For the text-containing cell, return its midpoint in (x, y) coordinate format. 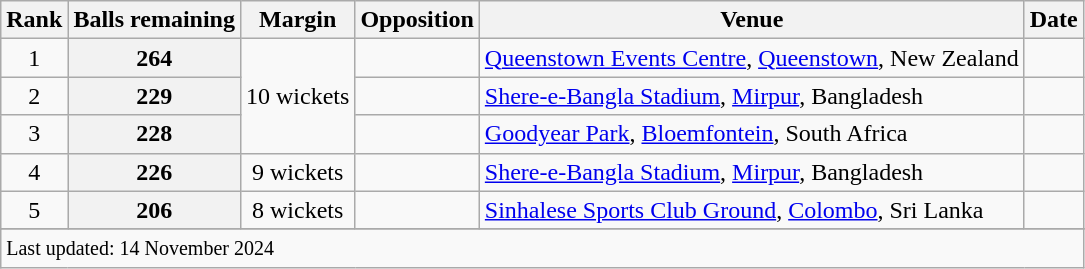
229 (154, 96)
Venue (752, 20)
4 (34, 172)
Queenstown Events Centre, Queenstown, New Zealand (752, 58)
9 wickets (297, 172)
264 (154, 58)
8 wickets (297, 210)
Balls remaining (154, 20)
Opposition (417, 20)
Date (1054, 20)
Rank (34, 20)
10 wickets (297, 96)
1 (34, 58)
2 (34, 96)
5 (34, 210)
Sinhalese Sports Club Ground, Colombo, Sri Lanka (752, 210)
3 (34, 134)
226 (154, 172)
Goodyear Park, Bloemfontein, South Africa (752, 134)
Last updated: 14 November 2024 (542, 248)
Margin (297, 20)
228 (154, 134)
206 (154, 210)
